Determine the (X, Y) coordinate at the center of the cell enclosing the given text.  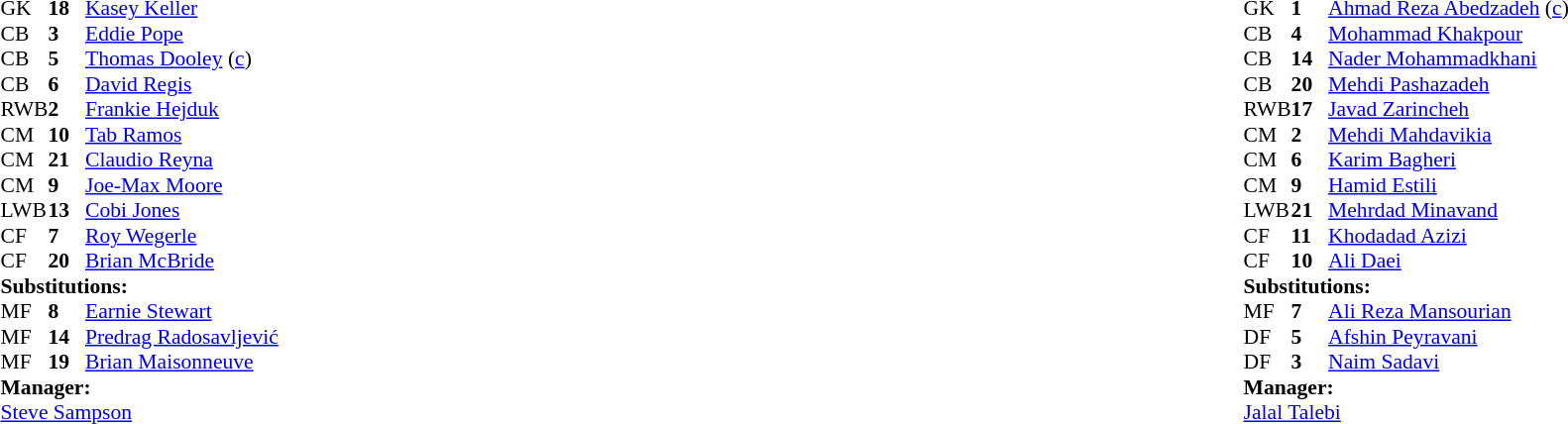
8 (66, 312)
Manager: (139, 387)
11 (1310, 236)
Frankie Hejduk (182, 110)
Brian Maisonneuve (182, 362)
13 (66, 211)
Cobi Jones (182, 211)
Predrag Radosavljević (182, 337)
17 (1310, 110)
Joe-Max Moore (182, 185)
Eddie Pope (182, 34)
Substitutions: (139, 286)
19 (66, 362)
4 (1310, 34)
Claudio Reyna (182, 159)
David Regis (182, 84)
Roy Wegerle (182, 236)
Thomas Dooley (c) (182, 58)
Brian McBride (182, 261)
Tab Ramos (182, 135)
Earnie Stewart (182, 312)
